Extract the (X, Y) coordinate from the center of the cell holding the provided text.  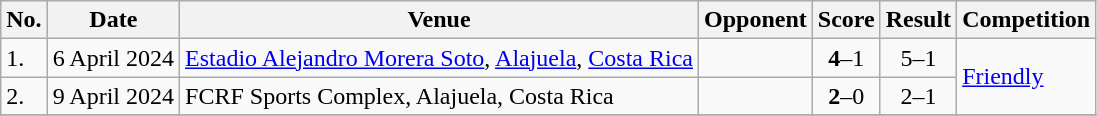
Opponent (756, 20)
4–1 (846, 58)
Estadio Alejandro Morera Soto, Alajuela, Costa Rica (440, 58)
FCRF Sports Complex, Alajuela, Costa Rica (440, 96)
Friendly (1026, 77)
9 April 2024 (113, 96)
2–1 (918, 96)
2. (24, 96)
Score (846, 20)
6 April 2024 (113, 58)
Venue (440, 20)
Competition (1026, 20)
No. (24, 20)
5–1 (918, 58)
Result (918, 20)
Date (113, 20)
2–0 (846, 96)
1. (24, 58)
